Detect which cell encompasses the target text, then output its (x, y) center coordinate. 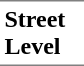
Street Level (42, 33)
